For the text-containing cell, return its midpoint in [x, y] coordinate format. 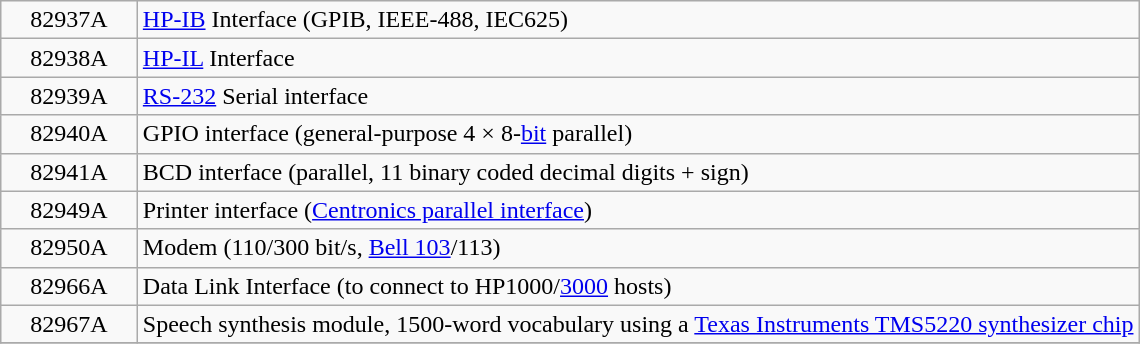
Modem (110/300 bit/s, Bell 103/113) [638, 248]
BCD interface (parallel, 11 binary coded decimal digits + sign) [638, 172]
82937A [70, 20]
HP-IB Interface (GPIB, IEEE-488, IEC625) [638, 20]
82949A [70, 210]
82938A [70, 58]
82950A [70, 248]
Printer interface (Centronics parallel interface) [638, 210]
HP-IL Interface [638, 58]
82940A [70, 134]
RS-232 Serial interface [638, 96]
GPIO interface (general-purpose 4 × 8-bit parallel) [638, 134]
82941A [70, 172]
Data Link Interface (to connect to HP1000/3000 hosts) [638, 286]
82939A [70, 96]
82967A [70, 324]
82966A [70, 286]
Speech synthesis module, 1500-word vocabulary using a Texas Instruments TMS5220 synthesizer chip [638, 324]
